Return the [x, y] coordinate for the center point of the cell that contains the specified text.  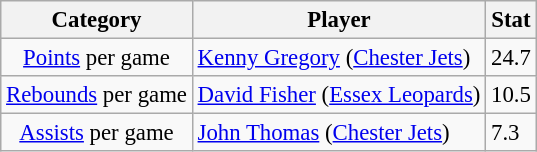
John Thomas (Chester Jets) [338, 133]
Assists per game [97, 133]
David Fisher (Essex Leopards) [338, 95]
Kenny Gregory (Chester Jets) [338, 58]
Player [338, 20]
7.3 [511, 133]
24.7 [511, 58]
Rebounds per game [97, 95]
Category [97, 20]
10.5 [511, 95]
Points per game [97, 58]
Stat [511, 20]
